Return (X, Y) of the center of cell containing provided text 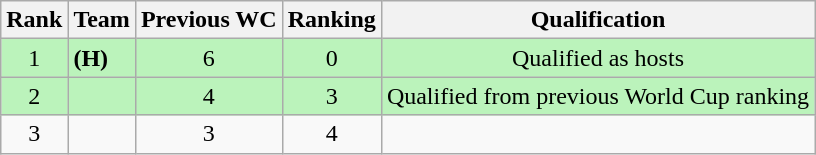
Previous WC (208, 20)
1 (34, 58)
Ranking (332, 20)
Rank (34, 20)
(H) (102, 58)
Qualification (598, 20)
2 (34, 96)
Qualified as hosts (598, 58)
6 (208, 58)
0 (332, 58)
Team (102, 20)
Qualified from previous World Cup ranking (598, 96)
